Search for the cell housing the specified text and yield its [x, y] center coordinate. 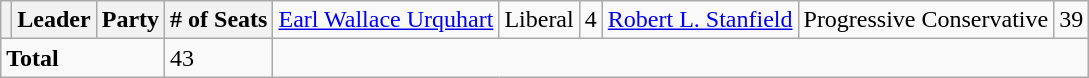
4 [590, 20]
Total [83, 58]
Leader [54, 20]
Earl Wallace Urquhart [386, 20]
# of Seats [219, 20]
Progressive Conservative [926, 20]
Robert L. Stanfield [700, 20]
Party [130, 20]
43 [219, 58]
39 [1072, 20]
Liberal [539, 20]
